Capture the cell that displays the provided text and extract its [X, Y] central coordinate. 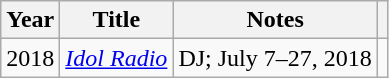
2018 [30, 58]
DJ; July 7–27, 2018 [275, 58]
Year [30, 20]
Title [116, 20]
Notes [275, 20]
Idol Radio [116, 58]
